Locate the cell with the specified text and output its [X, Y] center coordinate. 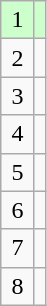
7 [18, 248]
3 [18, 96]
8 [18, 286]
5 [18, 172]
4 [18, 134]
1 [18, 20]
2 [18, 58]
6 [18, 210]
